Determine the [X, Y] coordinate at the center of the cell enclosing the given text.  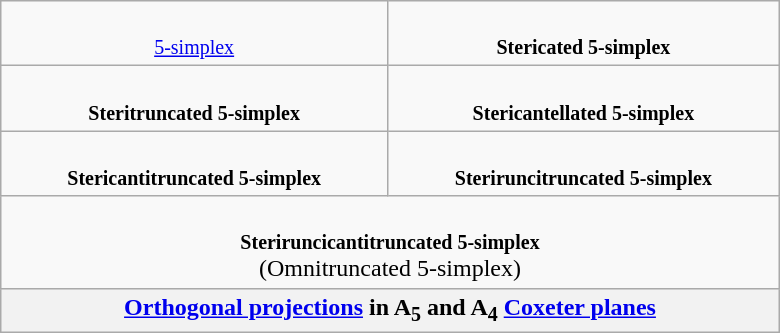
Stericantellated 5-simplex [584, 98]
5-simplex [194, 34]
Stericantitruncated 5-simplex [194, 164]
Steriruncicantitruncated 5-simplex(Omnitruncated 5-simplex) [390, 242]
Steritruncated 5-simplex [194, 98]
Orthogonal projections in A5 and A4 Coxeter planes [390, 310]
Steriruncitruncated 5-simplex [584, 164]
Stericated 5-simplex [584, 34]
